Find where the given text appears and provide that cell's center as (X, Y) coordinate. 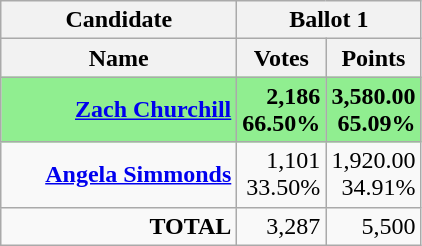
Points (374, 58)
Votes (282, 58)
TOTAL (119, 226)
1,920.0034.91% (374, 174)
5,500 (374, 226)
2,18666.50% (282, 110)
Angela Simmonds (119, 174)
3,580.0065.09% (374, 110)
Ballot 1 (329, 20)
Zach Churchill (119, 110)
Name (119, 58)
1,10133.50% (282, 174)
Candidate (119, 20)
3,287 (282, 226)
